Identify which cell holds the provided text, then report its (X, Y) central coordinate. 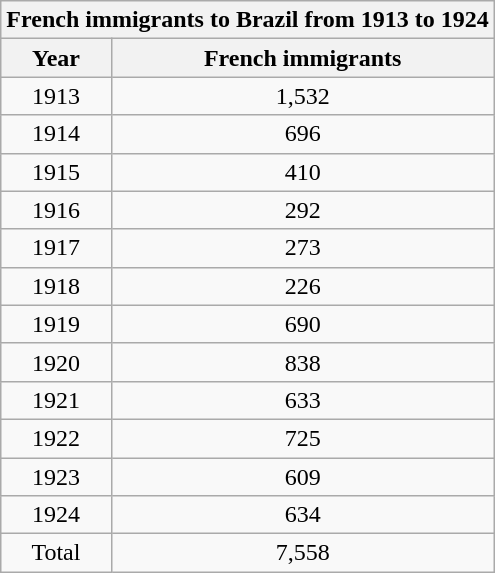
1923 (56, 477)
696 (302, 134)
1917 (56, 248)
French immigrants (302, 58)
1915 (56, 172)
1919 (56, 324)
French immigrants to Brazil from 1913 to 1924 (248, 20)
226 (302, 286)
7,558 (302, 553)
838 (302, 362)
1,532 (302, 96)
633 (302, 400)
410 (302, 172)
1918 (56, 286)
1914 (56, 134)
609 (302, 477)
273 (302, 248)
1924 (56, 515)
Year (56, 58)
292 (302, 210)
1913 (56, 96)
1916 (56, 210)
725 (302, 438)
634 (302, 515)
1922 (56, 438)
1921 (56, 400)
Total (56, 553)
1920 (56, 362)
690 (302, 324)
